For the text-containing cell, return its midpoint in [X, Y] coordinate format. 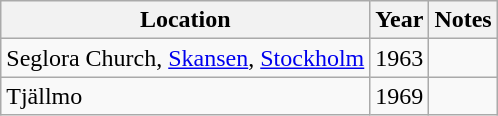
Year [400, 20]
1969 [400, 96]
1963 [400, 58]
Seglora Church, Skansen, Stockholm [186, 58]
Notes [463, 20]
Tjällmo [186, 96]
Location [186, 20]
